Pinpoint the cell where the given text exists, returning its (X, Y) midpoint coordinate. 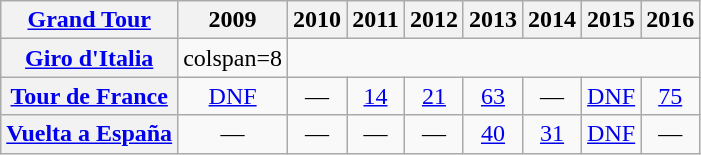
Tour de France (90, 96)
colspan=8 (233, 58)
2010 (318, 20)
2009 (233, 20)
40 (492, 134)
21 (434, 96)
63 (492, 96)
2014 (552, 20)
Vuelta a España (90, 134)
2015 (612, 20)
2013 (492, 20)
Grand Tour (90, 20)
75 (670, 96)
2012 (434, 20)
Giro d'Italia (90, 58)
2016 (670, 20)
2011 (376, 20)
31 (552, 134)
14 (376, 96)
